Return [X, Y] of the center of cell containing provided text 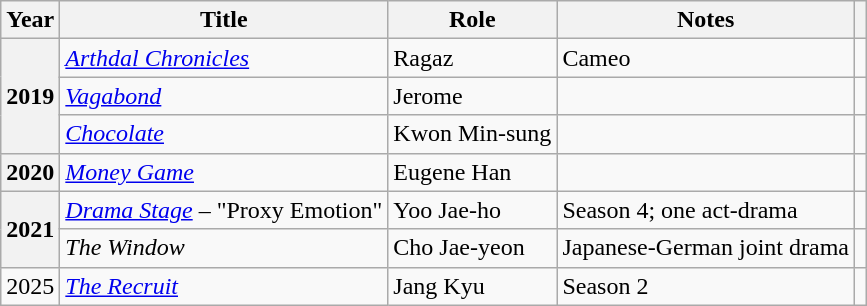
Chocolate [224, 134]
2020 [30, 172]
2021 [30, 229]
Year [30, 20]
Vagabond [224, 96]
Notes [706, 20]
Role [472, 20]
Cho Jae-yeon [472, 248]
Jerome [472, 96]
Ragaz [472, 58]
Japanese-German joint drama [706, 248]
Season 2 [706, 286]
The Window [224, 248]
Yoo Jae-ho [472, 210]
Drama Stage – "Proxy Emotion" [224, 210]
Arthdal Chronicles [224, 58]
Title [224, 20]
Kwon Min-sung [472, 134]
2025 [30, 286]
The Recruit [224, 286]
Eugene Han [472, 172]
Season 4; one act-drama [706, 210]
Cameo [706, 58]
Jang Kyu [472, 286]
2019 [30, 96]
Money Game [224, 172]
